Scan for the cell matching the given text and deliver its [X, Y] coordinate at center. 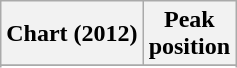
Peakposition [189, 34]
Chart (2012) [72, 34]
